Find where the given text appears and provide that cell's center as (x, y) coordinate. 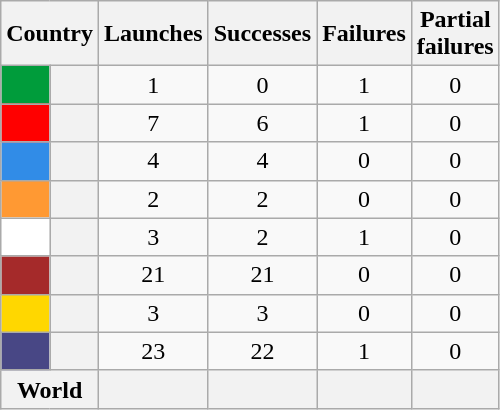
Successes (262, 34)
Country (50, 34)
Partial failures (455, 34)
7 (153, 123)
Failures (364, 34)
World (50, 389)
Launches (153, 34)
23 (153, 351)
22 (262, 351)
6 (262, 123)
